Capture the cell that displays the provided text and extract its [x, y] central coordinate. 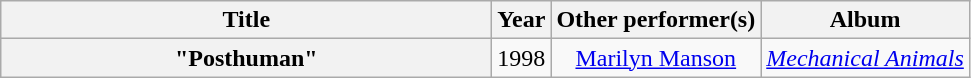
Marilyn Manson [656, 58]
1998 [522, 58]
Album [866, 20]
"Posthuman" [246, 58]
Other performer(s) [656, 20]
Mechanical Animals [866, 58]
Year [522, 20]
Title [246, 20]
